Return the [x, y] coordinate for the center point of the cell that contains the specified text.  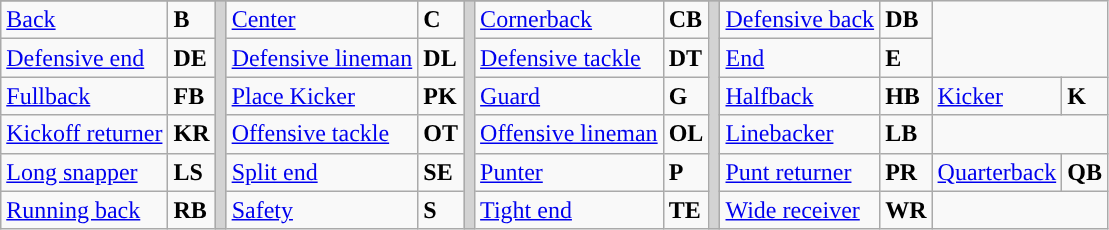
Kicker [997, 96]
B [192, 20]
Fullback [84, 96]
OL [686, 134]
CB [686, 20]
SE [441, 172]
KR [192, 134]
Quarterback [997, 172]
G [686, 96]
Cornerback [570, 20]
Halfback [800, 96]
E [906, 58]
DB [906, 20]
Tight end [570, 210]
Wide receiver [800, 210]
Defensive tackle [570, 58]
Offensive tackle [322, 134]
Defensive back [800, 20]
DL [441, 58]
Place Kicker [322, 96]
DE [192, 58]
Back [84, 20]
C [441, 20]
LS [192, 172]
Punter [570, 172]
Center [322, 20]
K [1085, 96]
P [686, 172]
QB [1085, 172]
Split end [322, 172]
Running back [84, 210]
Defensive end [84, 58]
Punt returner [800, 172]
Kickoff returner [84, 134]
RB [192, 210]
DT [686, 58]
Linebacker [800, 134]
LB [906, 134]
End [800, 58]
Long snapper [84, 172]
Defensive lineman [322, 58]
Offensive lineman [570, 134]
WR [906, 210]
OT [441, 134]
TE [686, 210]
Guard [570, 96]
PR [906, 172]
HB [906, 96]
FB [192, 96]
Safety [322, 210]
PK [441, 96]
S [441, 210]
